Identify which cell holds the provided text, then report its [x, y] central coordinate. 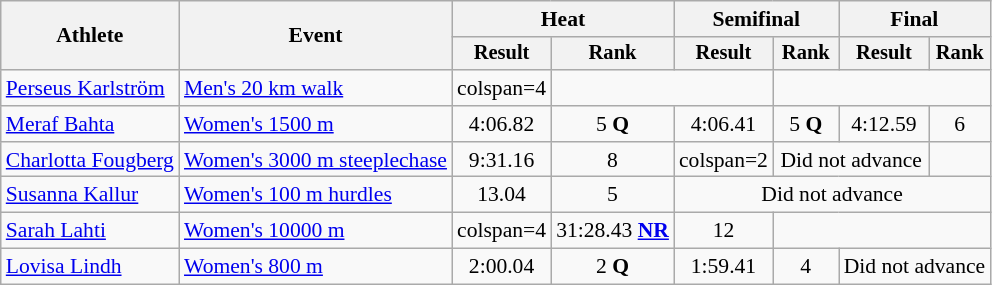
4 [806, 267]
12 [724, 231]
4:06.41 [724, 124]
8 [612, 160]
Sarah Lahti [90, 231]
Lovisa Lindh [90, 267]
Charlotta Fougberg [90, 160]
Heat [563, 19]
colspan=2 [724, 160]
Perseus Karlström [90, 88]
Women's 1500 m [316, 124]
Women's 800 m [316, 267]
Meraf Bahta [90, 124]
Women's 10000 m [316, 231]
2:00.04 [502, 267]
6 [960, 124]
Final [915, 19]
Women's 100 m hurdles [316, 195]
4:06.82 [502, 124]
1:59.41 [724, 267]
Men's 20 km walk [316, 88]
4:12.59 [884, 124]
Athlete [90, 36]
2 Q [612, 267]
5 [612, 195]
9:31.16 [502, 160]
Event [316, 36]
Semifinal [756, 19]
31:28.43 NR [612, 231]
13.04 [502, 195]
Women's 3000 m steeplechase [316, 160]
Susanna Kallur [90, 195]
